Find where the given text appears and provide that cell's center as [X, Y] coordinate. 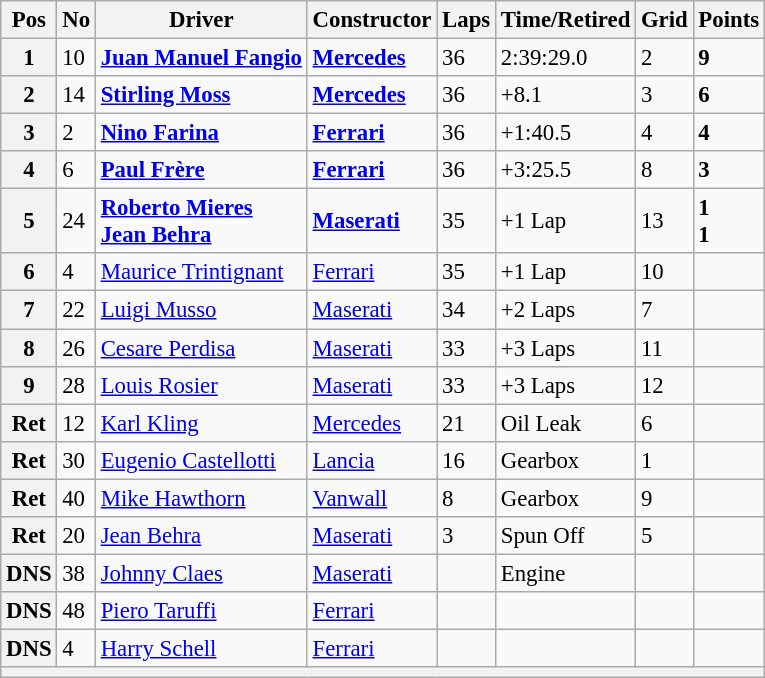
+1:40.5 [566, 133]
Stirling Moss [201, 95]
Luigi Musso [201, 310]
13 [664, 222]
Johnny Claes [201, 573]
Driver [201, 20]
Lancia [372, 460]
+2 Laps [566, 310]
Laps [466, 20]
+8.1 [566, 95]
26 [76, 348]
Cesare Perdisa [201, 348]
16 [466, 460]
28 [76, 385]
Mike Hawthorn [201, 498]
Oil Leak [566, 423]
14 [76, 95]
Pos [29, 20]
Spun Off [566, 536]
40 [76, 498]
Time/Retired [566, 20]
20 [76, 536]
Jean Behra [201, 536]
Louis Rosier [201, 385]
Piero Taruffi [201, 611]
Harry Schell [201, 648]
Constructor [372, 20]
Karl Kling [201, 423]
24 [76, 222]
2:39:29.0 [566, 58]
+3:25.5 [566, 170]
Grid [664, 20]
Vanwall [372, 498]
34 [466, 310]
Points [728, 20]
38 [76, 573]
Maurice Trintignant [201, 273]
No [76, 20]
Engine [566, 573]
Paul Frère [201, 170]
48 [76, 611]
Nino Farina [201, 133]
Juan Manuel Fangio [201, 58]
Roberto Mieres Jean Behra [201, 222]
30 [76, 460]
21 [466, 423]
22 [76, 310]
Eugenio Castellotti [201, 460]
